From the cell containing the given text, extract its center point as [X, Y] coordinate. 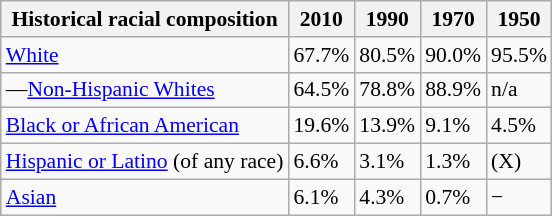
n/a [519, 90]
2010 [321, 19]
90.0% [453, 55]
88.9% [453, 90]
78.8% [387, 90]
13.9% [387, 126]
64.5% [321, 90]
80.5% [387, 55]
4.3% [387, 197]
Hispanic or Latino (of any race) [145, 162]
1990 [387, 19]
0.7% [453, 197]
Historical racial composition [145, 19]
6.1% [321, 197]
Asian [145, 197]
1970 [453, 19]
3.1% [387, 162]
19.6% [321, 126]
95.5% [519, 55]
9.1% [453, 126]
—Non-Hispanic Whites [145, 90]
Black or African American [145, 126]
1.3% [453, 162]
1950 [519, 19]
− [519, 197]
4.5% [519, 126]
(X) [519, 162]
White [145, 55]
67.7% [321, 55]
6.6% [321, 162]
